Search for the cell housing the specified text and yield its [X, Y] center coordinate. 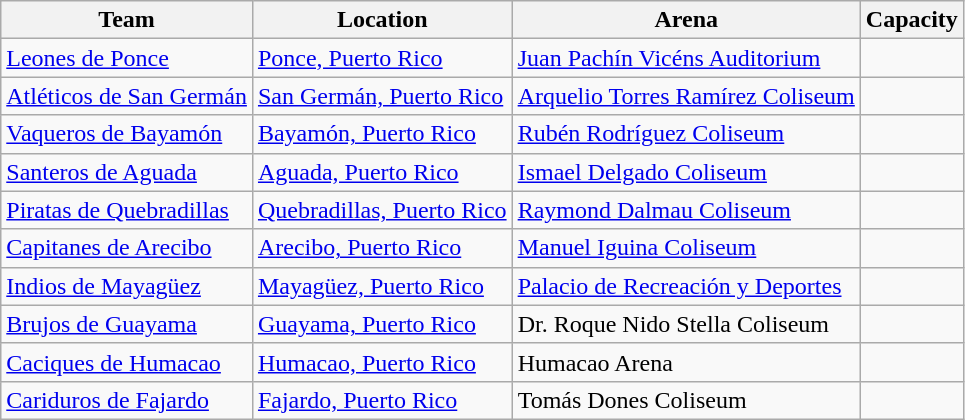
Manuel Iguina Coliseum [686, 248]
Location [382, 20]
Dr. Roque Nido Stella Coliseum [686, 324]
Brujos de Guayama [127, 324]
Ismael Delgado Coliseum [686, 172]
Raymond Dalmau Coliseum [686, 210]
Capacity [912, 20]
Palacio de Recreación y Deportes [686, 286]
Capitanes de Arecibo [127, 248]
San Germán, Puerto Rico [382, 96]
Arecibo, Puerto Rico [382, 248]
Quebradillas, Puerto Rico [382, 210]
Rubén Rodríguez Coliseum [686, 134]
Arquelio Torres Ramírez Coliseum [686, 96]
Juan Pachín Vicéns Auditorium [686, 58]
Caciques de Humacao [127, 362]
Humacao Arena [686, 362]
Santeros de Aguada [127, 172]
Vaqueros de Bayamón [127, 134]
Humacao, Puerto Rico [382, 362]
Guayama, Puerto Rico [382, 324]
Piratas de Quebradillas [127, 210]
Leones de Ponce [127, 58]
Ponce, Puerto Rico [382, 58]
Tomás Dones Coliseum [686, 400]
Fajardo, Puerto Rico [382, 400]
Aguada, Puerto Rico [382, 172]
Team [127, 20]
Arena [686, 20]
Cariduros de Fajardo [127, 400]
Atléticos de San Germán [127, 96]
Mayagüez, Puerto Rico [382, 286]
Indios de Mayagüez [127, 286]
Bayamón, Puerto Rico [382, 134]
